Provide the [x, y] coordinate of the cell's center where the given text is located.  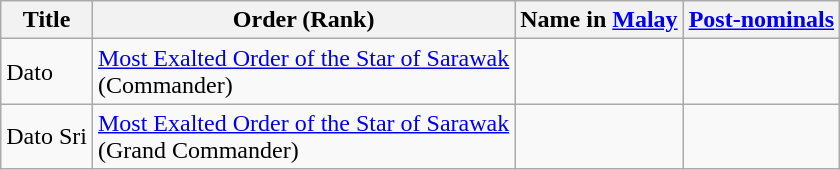
Dato [47, 72]
Title [47, 20]
Dato Sri [47, 136]
Most Exalted Order of the Star of Sarawak(Grand Commander) [303, 136]
Post-nominals [761, 20]
Most Exalted Order of the Star of Sarawak(Commander) [303, 72]
Order (Rank) [303, 20]
Name in Malay [599, 20]
